Pinpoint the cell where the given text exists, returning its [X, Y] midpoint coordinate. 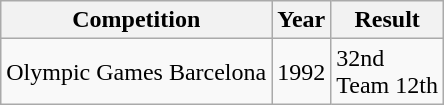
Year [302, 20]
Result [388, 20]
1992 [302, 72]
Olympic Games Barcelona [136, 72]
Competition [136, 20]
32ndTeam 12th [388, 72]
